Locate the cell with the specified text and output its [X, Y] center coordinate. 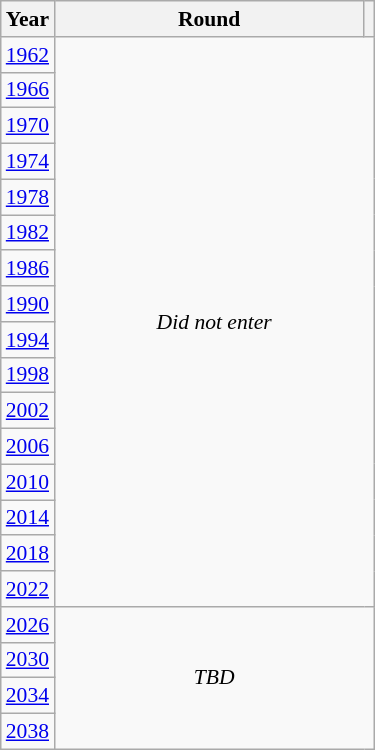
1978 [28, 197]
2010 [28, 482]
Did not enter [214, 322]
1966 [28, 90]
Round [209, 19]
1998 [28, 375]
2002 [28, 411]
Year [28, 19]
1970 [28, 126]
2034 [28, 696]
1974 [28, 162]
1962 [28, 55]
2038 [28, 732]
1982 [28, 233]
2030 [28, 660]
2006 [28, 447]
2026 [28, 625]
TBD [214, 678]
2018 [28, 554]
2022 [28, 589]
1994 [28, 340]
2014 [28, 518]
1990 [28, 304]
1986 [28, 269]
